Determine the [x, y] coordinate at the center of the cell enclosing the given text.  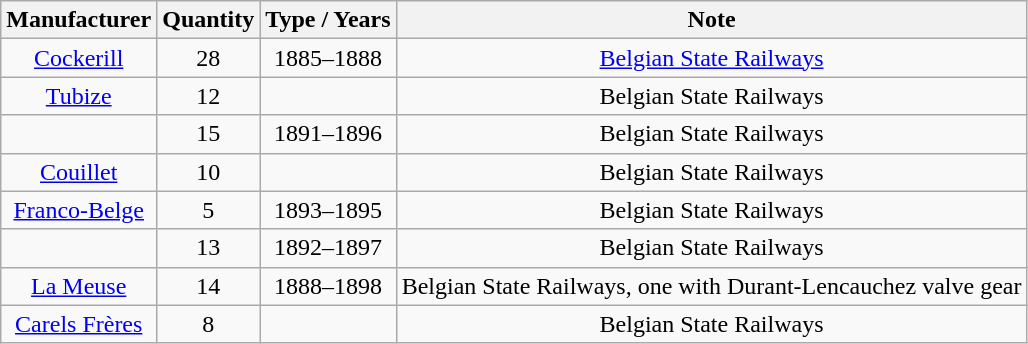
Carels Frères [79, 324]
Type / Years [328, 20]
Manufacturer [79, 20]
15 [208, 134]
Note [712, 20]
8 [208, 324]
Cockerill [79, 58]
Quantity [208, 20]
14 [208, 286]
1888–1898 [328, 286]
1892–1897 [328, 248]
5 [208, 210]
12 [208, 96]
La Meuse [79, 286]
Belgian State Railways, one with Durant-Lencauchez valve gear [712, 286]
1893–1895 [328, 210]
Tubize [79, 96]
Couillet [79, 172]
13 [208, 248]
10 [208, 172]
1891–1896 [328, 134]
Franco-Belge [79, 210]
28 [208, 58]
1885–1888 [328, 58]
